Identify which cell holds the provided text, then report its [x, y] central coordinate. 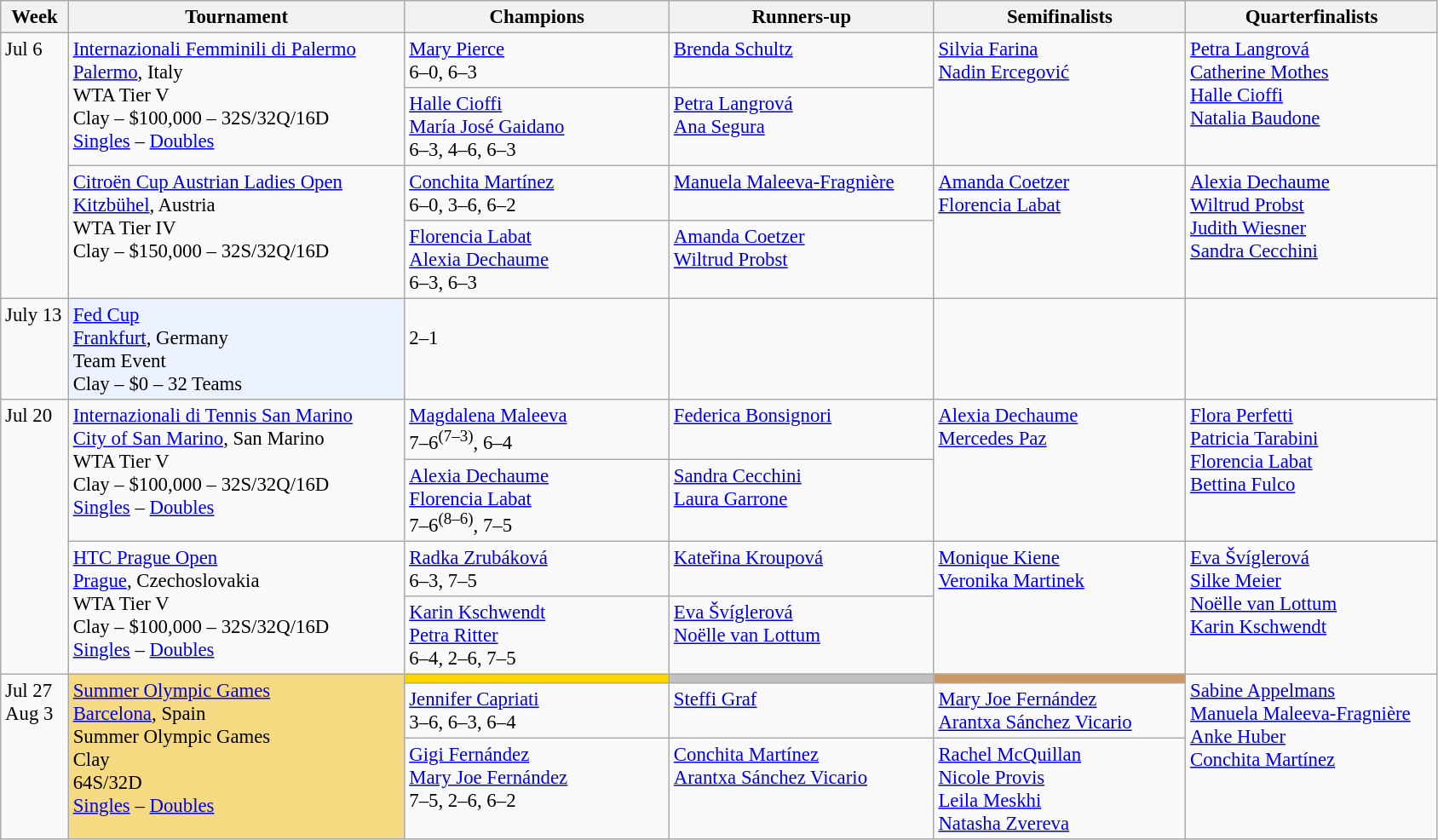
Conchita Martínez Arantxa Sánchez Vicario [802, 789]
Sabine Appelmans Manuela Maleeva-Fragnière Anke Huber Conchita Martínez [1312, 757]
Alexia Dechaume Wiltrud Probst Judith Wiesner Sandra Cecchini [1312, 233]
Monique Kiene Veronika Martinek [1060, 607]
Summer Olympic GamesBarcelona, SpainSummer Olympic Games Clay64S/32DSingles – Doubles [237, 757]
Florencia Labat Alexia Dechaume6–3, 6–3 [537, 260]
Jul 27Aug 3 [35, 757]
Rachel McQuillan Nicole Provis Leila Meskhi Natasha Zvereva [1060, 789]
July 13 [35, 349]
Eva Švíglerová Noëlle van Lottum [802, 635]
Petra Langrová Catherine Mothes Halle Cioffi Natalia Baudone [1312, 100]
Manuela Maleeva-Fragnière [802, 194]
Quarterfinalists [1312, 17]
Jul 6 [35, 166]
Amanda Coetzer Florencia Labat [1060, 233]
Karin Kschwendt Petra Ritter6–4, 2–6, 7–5 [537, 635]
Alexia Dechaume Florencia Labat7–6(8–6), 7–5 [537, 500]
Citroën Cup Austrian Ladies OpenKitzbühel, AustriaWTA Tier IVClay – $150,000 – 32S/32Q/16D [237, 233]
Eva Švíglerová Silke Meier Noëlle van Lottum Karin Kschwendt [1312, 607]
Jul 20 [35, 538]
Internazionali Femminili di PalermoPalermo, ItalyWTA Tier VClay – $100,000 – 32S/32Q/16DSingles – Doubles [237, 100]
Gigi Fernández Mary Joe Fernández7–5, 2–6, 6–2 [537, 789]
HTC Prague OpenPrague, CzechoslovakiaWTA Tier VClay – $100,000 – 32S/32Q/16DSingles – Doubles [237, 607]
Brenda Schultz [802, 61]
Conchita Martínez6–0, 3–6, 6–2 [537, 194]
Mary Joe Fernández Arantxa Sánchez Vicario [1060, 711]
Runners-up [802, 17]
Week [35, 17]
Semifinalists [1060, 17]
Steffi Graf [802, 711]
Internazionali di Tennis San MarinoCity of San Marino, San MarinoWTA Tier VClay – $100,000 – 32S/32Q/16DSingles – Doubles [237, 470]
Radka Zrubáková6–3, 7–5 [537, 569]
Mary Pierce6–0, 6–3 [537, 61]
Alexia Dechaume Mercedes Paz [1060, 470]
Magdalena Maleeva7–6(7–3), 6–4 [537, 429]
Flora Perfetti Patricia Tarabini Florencia Labat Bettina Fulco [1312, 470]
Federica Bonsignori [802, 429]
Champions [537, 17]
Silvia Farina Nadin Ercegović [1060, 100]
2–1 [537, 349]
Sandra Cecchini Laura Garrone [802, 500]
Kateřina Kroupová [802, 569]
Amanda Coetzer Wiltrud Probst [802, 260]
Halle Cioffi María José Gaidano6–3, 4–6, 6–3 [537, 127]
Petra Langrová Ana Segura [802, 127]
Tournament [237, 17]
Fed CupFrankfurt, GermanyTeam Event Clay – $0 – 32 Teams [237, 349]
Jennifer Capriati3–6, 6–3, 6–4 [537, 711]
